Capture the cell that displays the provided text and extract its (x, y) central coordinate. 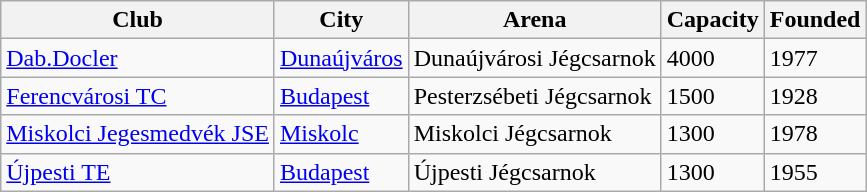
4000 (712, 58)
Capacity (712, 20)
1955 (815, 172)
Újpesti TE (138, 172)
Miskolci Jegesmedvék JSE (138, 134)
Club (138, 20)
1500 (712, 96)
Founded (815, 20)
Ferencvárosi TC (138, 96)
1977 (815, 58)
Miskolc (341, 134)
1928 (815, 96)
Újpesti Jégcsarnok (534, 172)
Miskolci Jégcsarnok (534, 134)
1978 (815, 134)
Dab.Docler (138, 58)
Arena (534, 20)
City (341, 20)
Dunaújvárosi Jégcsarnok (534, 58)
Dunaújváros (341, 58)
Pesterzsébeti Jégcsarnok (534, 96)
